Determine the [X, Y] coordinate at the center of the cell enclosing the given text.  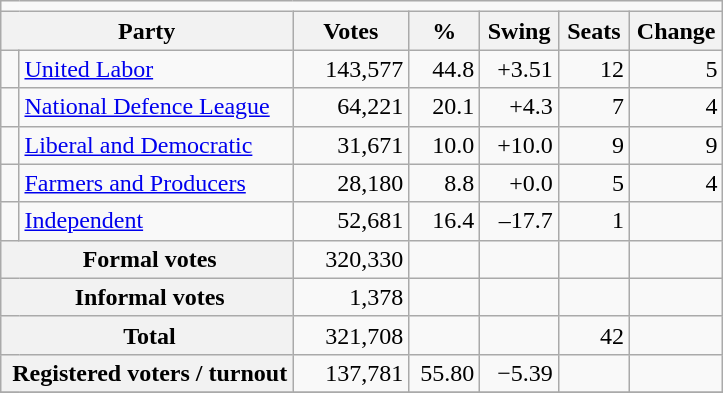
16.4 [444, 221]
31,671 [351, 145]
Swing [520, 31]
64,221 [351, 107]
Formal votes [147, 259]
1 [594, 221]
–17.7 [520, 221]
20.1 [444, 107]
Farmers and Producers [156, 183]
Votes [351, 31]
1,378 [351, 297]
137,781 [351, 373]
52,681 [351, 221]
+3.51 [520, 69]
44.8 [444, 69]
+0.0 [520, 183]
Total [147, 335]
321,708 [351, 335]
% [444, 31]
Informal votes [147, 297]
143,577 [351, 69]
7 [594, 107]
National Defence League [156, 107]
10.0 [444, 145]
Independent [156, 221]
12 [594, 69]
Seats [594, 31]
+10.0 [520, 145]
8.8 [444, 183]
−5.39 [520, 373]
28,180 [351, 183]
Party [147, 31]
320,330 [351, 259]
+4.3 [520, 107]
42 [594, 335]
United Labor [156, 69]
Liberal and Democratic [156, 145]
Change [676, 31]
Registered voters / turnout [147, 373]
55.80 [444, 373]
